Return (x, y) of the center of cell containing provided text 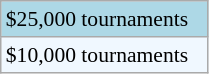
$10,000 tournaments (104, 55)
$25,000 tournaments (104, 19)
